Detect which cell encompasses the target text, then output its (X, Y) center coordinate. 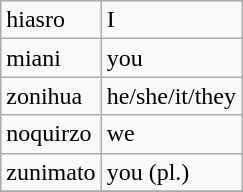
noquirzo (51, 134)
miani (51, 58)
zunimato (51, 172)
I (171, 20)
hiasro (51, 20)
you (pl.) (171, 172)
zonihua (51, 96)
we (171, 134)
you (171, 58)
he/she/it/they (171, 96)
